Provide the (x, y) coordinate of the cell's center where the given text is located.  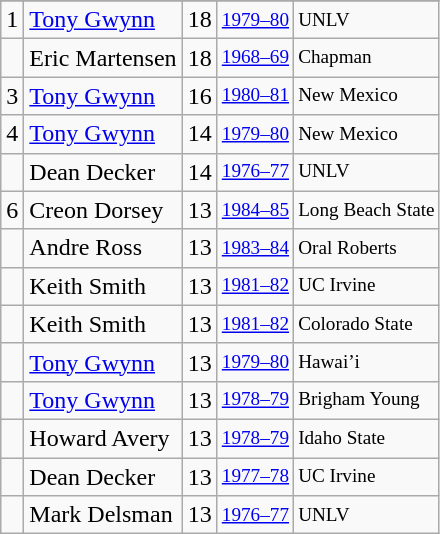
1977–78 (255, 477)
Howard Avery (103, 438)
Creon Dorsey (103, 210)
Mark Delsman (103, 515)
3 (12, 96)
1968–69 (255, 58)
1984–85 (255, 210)
Andre Ross (103, 248)
Eric Martensen (103, 58)
Idaho State (367, 438)
6 (12, 210)
1980–81 (255, 96)
16 (200, 96)
Chapman (367, 58)
Oral Roberts (367, 248)
Hawai’i (367, 362)
1983–84 (255, 248)
4 (12, 134)
Colorado State (367, 324)
1 (12, 20)
Long Beach State (367, 210)
Brigham Young (367, 400)
